Return the [X, Y] coordinate for the center point of the cell that contains the specified text.  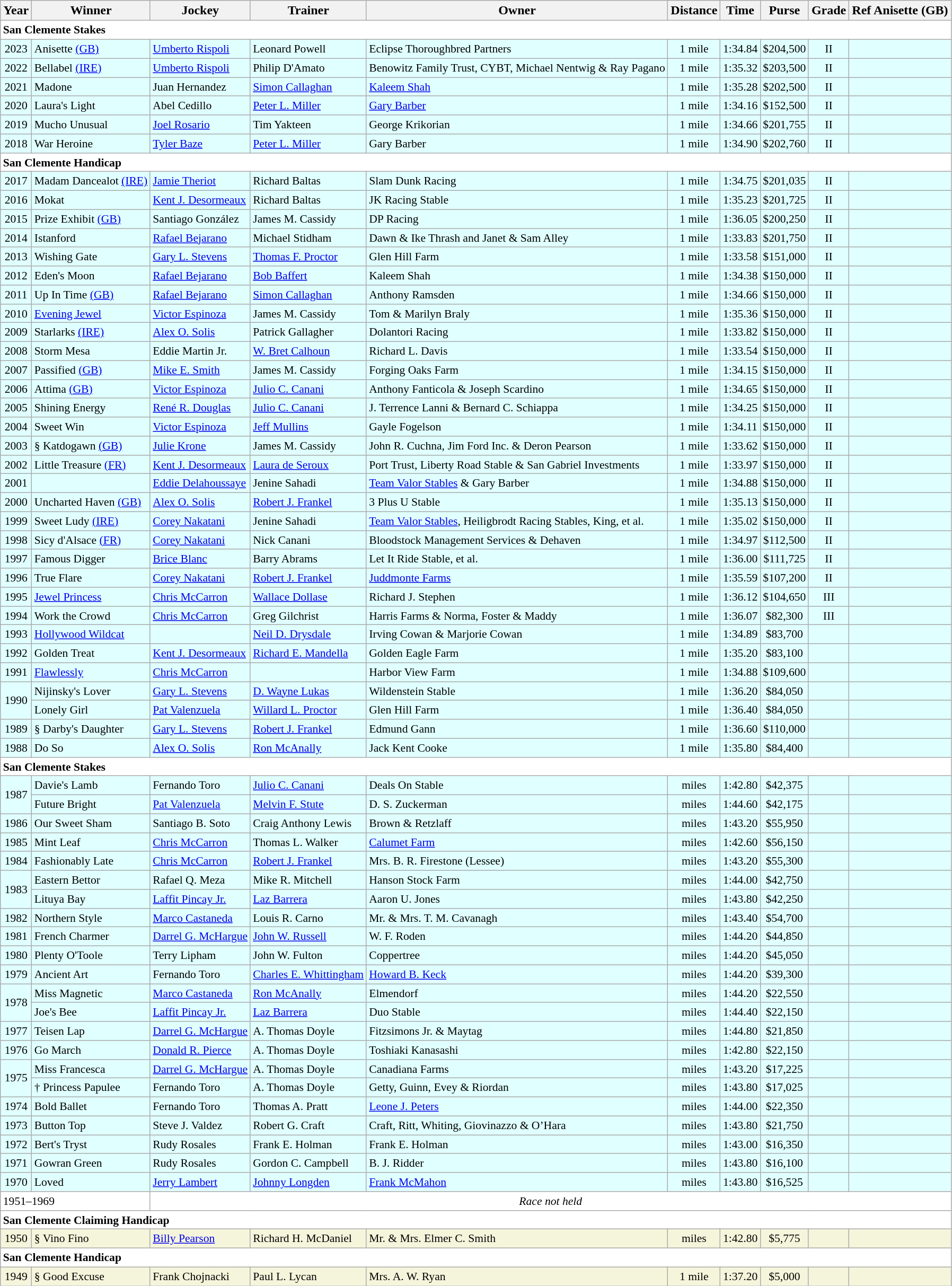
Bert's Tryst [91, 1144]
$202,760 [784, 144]
Anthony Ramsden [517, 295]
Team Valor Stables, Heiligbrodt Racing Stables, King, et al. [517, 521]
Tyler Baze [200, 144]
Eastern Bettor [91, 880]
Nijinsky's Lover [91, 691]
Attima (GB) [91, 389]
§ Katdogawn (GB) [91, 446]
2012 [16, 276]
Our Sweet Sham [91, 823]
1998 [16, 540]
Prize Exhibit (GB) [91, 219]
1986 [16, 823]
1970 [16, 1182]
Donald R. Pierce [200, 1050]
1:33.97 [740, 464]
W. Bret Calhoun [308, 351]
2004 [16, 427]
Benowitz Family Trust, CYBT, Michael Nentwig & Ray Pagano [517, 68]
1949 [16, 1276]
1:34.97 [740, 540]
2000 [16, 502]
Brown & Retzlaff [517, 823]
Mucho Unusual [91, 125]
Sicy d'Alsace (FR) [91, 540]
1:37.20 [740, 1276]
Distance [694, 11]
1985 [16, 842]
$42,175 [784, 804]
Ancient Art [91, 974]
$201,755 [784, 125]
1:35.13 [740, 502]
$42,750 [784, 880]
Richard E. Mandella [308, 653]
Greg Gilchrist [308, 615]
$16,100 [784, 1163]
Jeff Mullins [308, 427]
1:34.25 [740, 408]
Julie Krone [200, 446]
Laura de Seroux [308, 464]
Mrs. A. W. Ryan [517, 1276]
Up In Time (GB) [91, 295]
Jerry Lambert [200, 1182]
Fitzsimons Jr. & Maytag [517, 1031]
Abel Cedillo [200, 105]
Fashionably Late [91, 861]
John R. Cuchna, Jim Ford Inc. & Deron Pearson [517, 446]
Hanson Stock Farm [517, 880]
1988 [16, 748]
3 Plus U Stable [517, 502]
Passified (GB) [91, 370]
Richard J. Stephen [517, 597]
1:35.59 [740, 578]
1987 [16, 795]
$17,225 [784, 1069]
1992 [16, 653]
2003 [16, 446]
$107,200 [784, 578]
1971 [16, 1163]
Deals On Stable [517, 786]
Purse [784, 11]
1:35.36 [740, 313]
$5,775 [784, 1239]
Year [16, 11]
Work the Crowd [91, 615]
Craft, Ritt, Whiting, Giovinazzo & O’Hara [517, 1125]
Howard B. Keck [517, 974]
Leonard Powell [308, 49]
1:33.62 [740, 446]
Mike E. Smith [200, 370]
Melvin F. Stute [308, 804]
$201,035 [784, 181]
Gayle Fogelson [517, 427]
1:36.40 [740, 710]
Mr. & Mrs. T. M. Cavanagh [517, 918]
$42,250 [784, 899]
1995 [16, 597]
Ref Anisette (GB) [900, 11]
Jewel Princess [91, 597]
W. F. Roden [517, 937]
1:34.65 [740, 389]
1:33.82 [740, 332]
Joel Rosario [200, 125]
$82,300 [784, 615]
2019 [16, 125]
1:34.75 [740, 181]
Do So [91, 748]
Edmund Gann [517, 729]
1:34.89 [740, 635]
$55,300 [784, 861]
§ Darby's Daughter [91, 729]
1:36.07 [740, 615]
1989 [16, 729]
$104,650 [784, 597]
2020 [16, 105]
2005 [16, 408]
Jamie Theriot [200, 181]
Robert G. Craft [308, 1125]
Go March [91, 1050]
2009 [16, 332]
$17,025 [784, 1088]
Patrick Gallagher [308, 332]
1972 [16, 1144]
Mokat [91, 200]
1978 [16, 1003]
1974 [16, 1106]
John W. Fulton [308, 955]
1975 [16, 1078]
Jockey [200, 11]
1:35.80 [740, 748]
Eclipse Thoroughbred Partners [517, 49]
Toshiaki Kanasashi [517, 1050]
Lonely Girl [91, 710]
Golden Treat [91, 653]
2015 [16, 219]
Billy Pearson [200, 1239]
2006 [16, 389]
1996 [16, 578]
Bob Baffert [308, 276]
Lituya Bay [91, 899]
Irving Cowan & Marjorie Cowan [517, 635]
1997 [16, 559]
Nick Canani [308, 540]
Richard L. Davis [517, 351]
Time [740, 11]
$112,500 [784, 540]
2013 [16, 257]
1:35.02 [740, 521]
Winner [91, 11]
Davie's Lamb [91, 786]
Owner [517, 11]
1:36.12 [740, 597]
Philip D'Amato [308, 68]
1:33.58 [740, 257]
1:34.84 [740, 49]
1:34.11 [740, 427]
Barry Abrams [308, 559]
Uncharted Haven (GB) [91, 502]
Paul L. Lycan [308, 1276]
Jack Kent Cooke [517, 748]
Wildenstein Stable [517, 691]
Santiago González [200, 219]
1:42.60 [740, 842]
Trainer [308, 11]
Race not held [550, 1201]
$152,500 [784, 105]
2023 [16, 49]
Slam Dunk Racing [517, 181]
Grade [828, 11]
Frank McMahon [517, 1182]
$45,050 [784, 955]
Flawlessly [91, 672]
René R. Douglas [200, 408]
Storm Mesa [91, 351]
1:43.40 [740, 918]
Terry Lipham [200, 955]
$42,375 [784, 786]
§ Good Excuse [91, 1276]
Gowran Green [91, 1163]
1999 [16, 521]
Bellabel (IRE) [91, 68]
1:35.32 [740, 68]
True Flare [91, 578]
Northern Style [91, 918]
1:34.16 [740, 105]
2018 [16, 144]
$202,500 [784, 87]
1977 [16, 1031]
Frank Chojnacki [200, 1276]
1991 [16, 672]
JK Racing Stable [517, 200]
Gordon C. Campbell [308, 1163]
$44,850 [784, 937]
Famous Digger [91, 559]
1:33.83 [740, 238]
2007 [16, 370]
1980 [16, 955]
1:44.80 [740, 1031]
1:36.20 [740, 691]
Tom & Marilyn Braly [517, 313]
1950 [16, 1239]
1951–1969 [75, 1201]
$83,700 [784, 635]
1:33.54 [740, 351]
Wallace Dollase [308, 597]
$84,400 [784, 748]
Leone J. Peters [517, 1106]
$5,000 [784, 1276]
Team Valor Stables & Gary Barber [517, 483]
Coppertree [517, 955]
French Charmer [91, 937]
2001 [16, 483]
Thomas A. Pratt [308, 1106]
Sweet Ludy (IRE) [91, 521]
Richard H. McDaniel [308, 1239]
Miss Magnetic [91, 993]
George Krikorian [517, 125]
$203,500 [784, 68]
Rafael Q. Meza [200, 880]
Dolantori Racing [517, 332]
Eden's Moon [91, 276]
$16,350 [784, 1144]
Little Treasure (FR) [91, 464]
War Heroine [91, 144]
1994 [16, 615]
Elmendorf [517, 993]
2008 [16, 351]
1:36.00 [740, 559]
1:35.23 [740, 200]
Johnny Longden [308, 1182]
1979 [16, 974]
1976 [16, 1050]
Evening Jewel [91, 313]
Harbor View Farm [517, 672]
$39,300 [784, 974]
Aaron U. Jones [517, 899]
D. S. Zuckerman [517, 804]
1982 [16, 918]
2021 [16, 87]
$111,725 [784, 559]
Madam Dancealot (IRE) [91, 181]
Louis R. Carno [308, 918]
Hollywood Wildcat [91, 635]
Wishing Gate [91, 257]
Tim Yakteen [308, 125]
Plenty O'Toole [91, 955]
1:36.05 [740, 219]
Harris Farms & Norma, Foster & Maddy [517, 615]
Istanford [91, 238]
1973 [16, 1125]
Santiago B. Soto [200, 823]
Bloodstock Management Services & Dehaven [517, 540]
1:43.00 [740, 1144]
$21,750 [784, 1125]
Joe's Bee [91, 1012]
§ Vino Fino [91, 1239]
Laura's Light [91, 105]
$109,600 [784, 672]
$83,100 [784, 653]
Canadiana Farms [517, 1069]
Miss Francesca [91, 1069]
2014 [16, 238]
$204,500 [784, 49]
B. J. Ridder [517, 1163]
Anisette (GB) [91, 49]
† Princess Papulee [91, 1088]
Steve J. Valdez [200, 1125]
Dawn & Ike Thrash and Janet & Sam Alley [517, 238]
1:35.28 [740, 87]
Anthony Fanticola & Joseph Scardino [517, 389]
$201,750 [784, 238]
Getty, Guinn, Evey & Riordan [517, 1088]
Forging Oaks Farm [517, 370]
$200,250 [784, 219]
Mint Leaf [91, 842]
1:34.90 [740, 144]
Thomas L. Walker [308, 842]
Mike R. Mitchell [308, 880]
Charles E. Whittingham [308, 974]
Sweet Win [91, 427]
1981 [16, 937]
Juan Hernandez [200, 87]
Port Trust, Liberty Road Stable & San Gabriel Investments [517, 464]
Bold Ballet [91, 1106]
Calumet Farm [517, 842]
Neil D. Drysdale [308, 635]
Eddie Delahoussaye [200, 483]
1984 [16, 861]
$16,525 [784, 1182]
1993 [16, 635]
Shining Energy [91, 408]
1:34.15 [740, 370]
2002 [16, 464]
Mr. & Mrs. Elmer C. Smith [517, 1239]
$21,850 [784, 1031]
Future Bright [91, 804]
Brice Blanc [200, 559]
Loved [91, 1182]
1:34.38 [740, 276]
Willard L. Proctor [308, 710]
2010 [16, 313]
Duo Stable [517, 1012]
Golden Eagle Farm [517, 653]
DP Racing [517, 219]
J. Terrence Lanni & Bernard C. Schiappa [517, 408]
1:44.60 [740, 804]
$54,700 [784, 918]
Starlarks (IRE) [91, 332]
$110,000 [784, 729]
$22,550 [784, 993]
Button Top [91, 1125]
1:44.40 [740, 1012]
Juddmonte Farms [517, 578]
D. Wayne Lukas [308, 691]
1983 [16, 889]
Craig Anthony Lewis [308, 823]
John W. Russell [308, 937]
2022 [16, 68]
Madone [91, 87]
Mrs. B. R. Firestone (Lessee) [517, 861]
$201,725 [784, 200]
Teisen Lap [91, 1031]
Michael Stidham [308, 238]
San Clemente Claiming Handicap [476, 1220]
$56,150 [784, 842]
$22,350 [784, 1106]
$55,950 [784, 823]
Eddie Martin Jr. [200, 351]
Let It Ride Stable, et al. [517, 559]
2016 [16, 200]
$151,000 [784, 257]
Thomas F. Proctor [308, 257]
1:35.20 [740, 653]
1:36.60 [740, 729]
2011 [16, 295]
1990 [16, 701]
2017 [16, 181]
